Provide the (X, Y) coordinate of the cell's center where the given text is located.  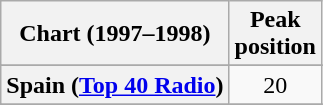
Peakposition (275, 34)
20 (275, 85)
Chart (1997–1998) (115, 34)
Spain (Top 40 Radio) (115, 85)
